Output the (x, y) coordinate of the center of the cell containing the given text.  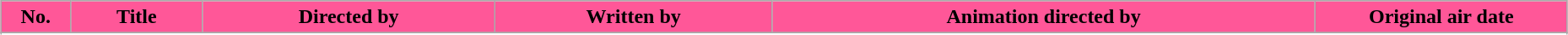
Animation directed by (1043, 17)
Original air date (1441, 17)
Directed by (349, 17)
Title (137, 17)
No. (35, 17)
Written by (633, 17)
